Search for the cell housing the specified text and yield its [X, Y] center coordinate. 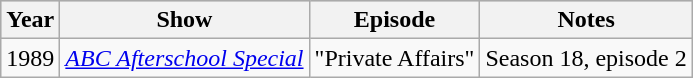
"Private Affairs" [394, 58]
1989 [30, 58]
ABC Afterschool Special [184, 58]
Season 18, episode 2 [586, 58]
Notes [586, 20]
Year [30, 20]
Episode [394, 20]
Show [184, 20]
